Determine the [x, y] coordinate at the center of the cell enclosing the given text.  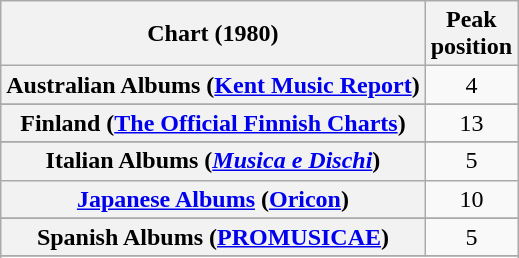
Spanish Albums (PROMUSICAE) [213, 237]
4 [471, 85]
10 [471, 199]
Chart (1980) [213, 34]
Peakposition [471, 34]
Japanese Albums (Oricon) [213, 199]
13 [471, 123]
Australian Albums (Kent Music Report) [213, 85]
Finland (The Official Finnish Charts) [213, 123]
Italian Albums (Musica e Dischi) [213, 161]
